Identify which cell holds the provided text, then report its [x, y] central coordinate. 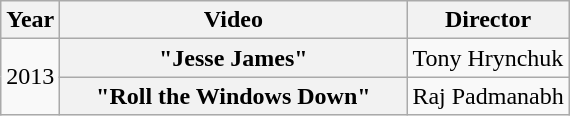
2013 [30, 77]
Tony Hrynchuk [488, 58]
Raj Padmanabh [488, 96]
"Jesse James" [234, 58]
Video [234, 20]
"Roll the Windows Down" [234, 96]
Year [30, 20]
Director [488, 20]
